Return (x, y) of the center of cell containing provided text 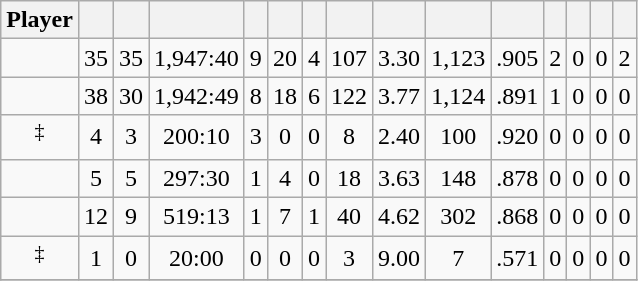
.878 (518, 178)
148 (458, 178)
3.63 (400, 178)
.905 (518, 58)
2.40 (400, 138)
122 (350, 96)
200:10 (197, 138)
.891 (518, 96)
3.77 (400, 96)
1,942:49 (197, 96)
40 (350, 217)
38 (96, 96)
3.30 (400, 58)
302 (458, 217)
519:13 (197, 217)
1,124 (458, 96)
20:00 (197, 258)
1,123 (458, 58)
.868 (518, 217)
6 (314, 96)
4.62 (400, 217)
.920 (518, 138)
12 (96, 217)
Player (40, 20)
107 (350, 58)
.571 (518, 258)
20 (284, 58)
30 (132, 96)
297:30 (197, 178)
100 (458, 138)
9.00 (400, 258)
1,947:40 (197, 58)
